Detect which cell encompasses the target text, then output its (x, y) center coordinate. 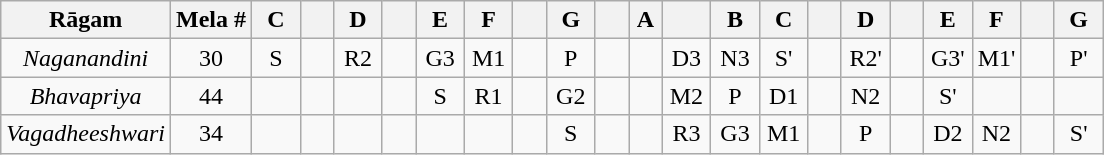
M2 (686, 96)
34 (210, 134)
D3 (686, 58)
G3' (948, 58)
B (736, 20)
D1 (784, 96)
A (646, 20)
R2' (866, 58)
Rāgam (86, 20)
Vagadheeshwari (86, 134)
Naganandini (86, 58)
N3 (736, 58)
R2 (358, 58)
P' (1078, 58)
D2 (948, 134)
R3 (686, 134)
M1' (996, 58)
30 (210, 58)
44 (210, 96)
R1 (488, 96)
G2 (570, 96)
Mela # (210, 20)
Bhavapriya (86, 96)
